Detect which cell encompasses the target text, then output its [X, Y] center coordinate. 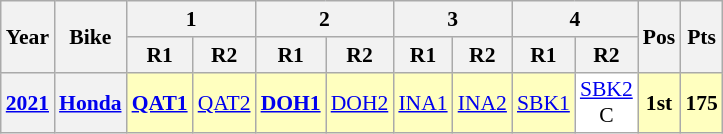
SBK1 [544, 102]
SBK2C [606, 102]
DOH2 [360, 102]
Pts [702, 36]
175 [702, 102]
3 [452, 19]
Pos [660, 36]
2 [325, 19]
QAT1 [160, 102]
1 [192, 19]
INA2 [482, 102]
4 [575, 19]
1st [660, 102]
INA1 [422, 102]
QAT2 [224, 102]
Year [28, 36]
Bike [90, 36]
DOH1 [291, 102]
2021 [28, 102]
Honda [90, 102]
